Scan for the cell matching the given text and deliver its [x, y] coordinate at center. 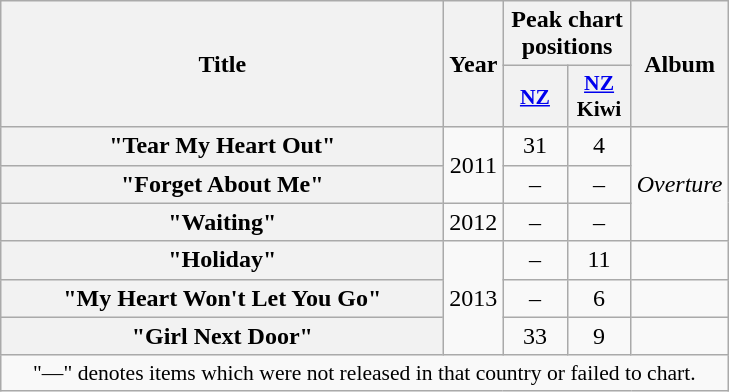
NZKiwi [599, 96]
Title [222, 64]
"Waiting" [222, 222]
2012 [474, 222]
4 [599, 146]
"Holiday" [222, 260]
Peak chart positions [567, 34]
2011 [474, 165]
31 [535, 146]
2013 [474, 298]
"My Heart Won't Let You Go" [222, 298]
"Forget About Me" [222, 184]
6 [599, 298]
"Tear My Heart Out" [222, 146]
9 [599, 336]
11 [599, 260]
NZ [535, 96]
"Girl Next Door" [222, 336]
33 [535, 336]
Album [680, 64]
Year [474, 64]
Overture [680, 184]
"—" denotes items which were not released in that country or failed to chart. [364, 373]
